Provide the [X, Y] coordinate of the cell's center where the given text is located.  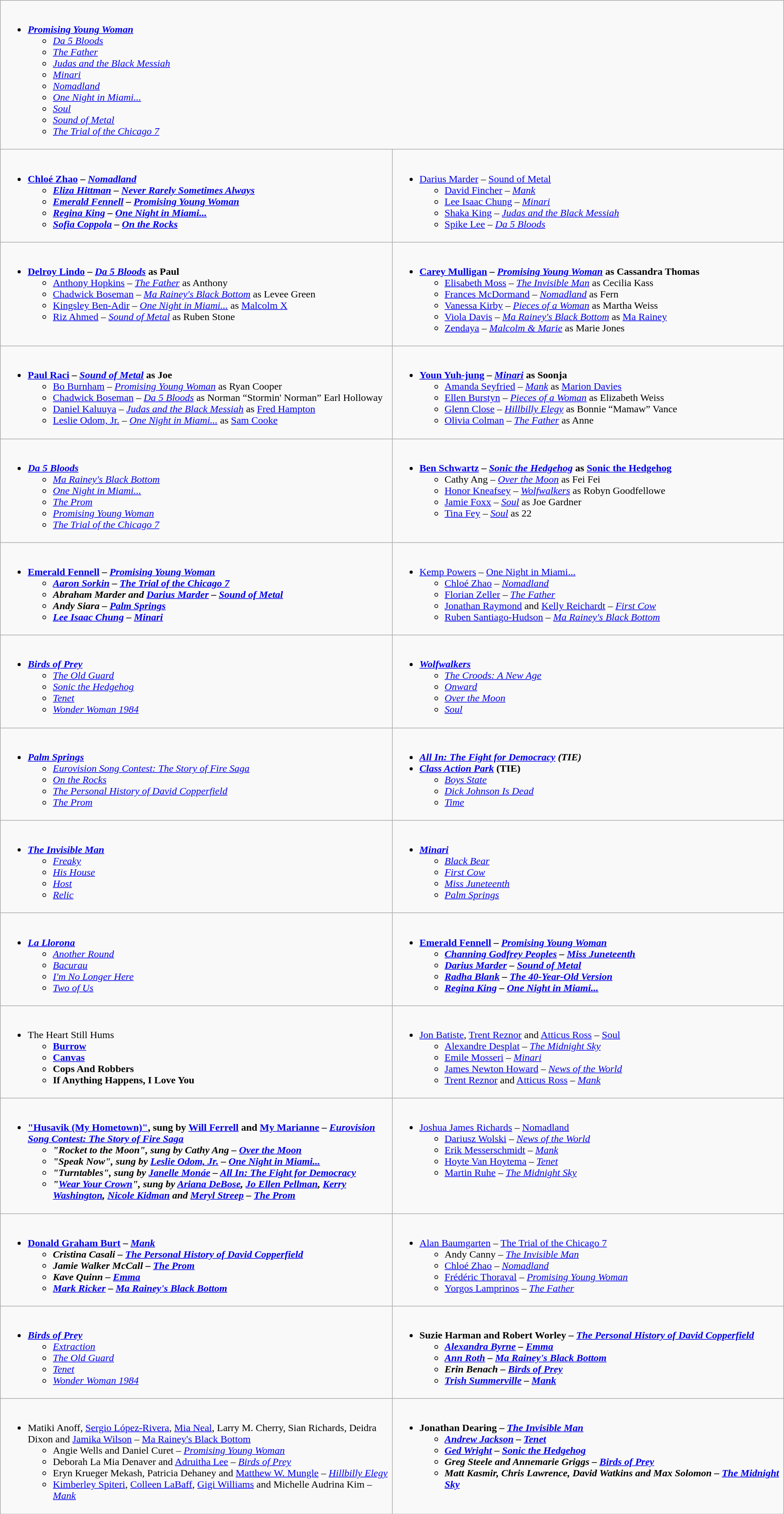
Promising Young WomanDa 5 BloodsThe FatherJudas and the Black MessiahMinariNomadlandOne Night in Miami...SoulSound of MetalThe Trial of the Chicago 7 [392, 75]
All In: The Fight for Democracy (TIE)Class Action Park (TIE)Boys StateDick Johnson Is DeadTime [588, 774]
Birds of PreyThe Old GuardSonic the HedgehogTenetWonder Woman 1984 [196, 681]
Joshua James Richards – NomadlandDariusz Wolski – News of the WorldErik Messerschmidt – MankHoyte Van Hoytema – TenetMartin Ruhe – The Midnight Sky [588, 1155]
The Invisible ManFreakyHis HouseHostRelic [196, 866]
WolfwalkersThe Croods: A New AgeOnwardOver the MoonSoul [588, 681]
Palm SpringsEurovision Song Contest: The Story of Fire SagaOn the RocksThe Personal History of David CopperfieldThe Prom [196, 774]
La LloronaAnother RoundBacurauI'm No Longer HereTwo of Us [196, 959]
Da 5 BloodsMa Rainey's Black BottomOne Night in Miami...The PromPromising Young WomanThe Trial of the Chicago 7 [196, 491]
The Heart Still HumsBurrowCanvasCops And RobbersIf Anything Happens, I Love You [196, 1052]
Birds of PreyExtractionThe Old GuardTenetWonder Woman 1984 [196, 1352]
MinariBlack BearFirst CowMiss JuneteenthPalm Springs [588, 866]
Darius Marder – Sound of MetalDavid Fincher – MankLee Isaac Chung – MinariShaka King – Judas and the Black MessiahSpike Lee – Da 5 Bloods [588, 196]
